Capture the cell that displays the provided text and extract its (X, Y) central coordinate. 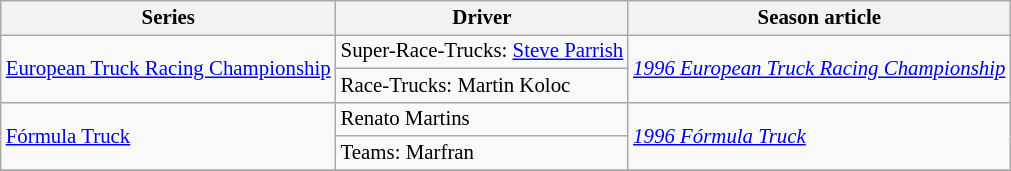
Fórmula Truck (168, 136)
1996 Fórmula Truck (819, 136)
Driver (482, 18)
Season article (819, 18)
European Truck Racing Championship (168, 68)
Super-Race-Trucks: Steve Parrish (482, 51)
1996 European Truck Racing Championship (819, 68)
Race-Trucks: Martin Koloc (482, 85)
Renato Martins (482, 119)
Teams: Marfran (482, 153)
Series (168, 18)
